Return the (X, Y) coordinate for the center point of the cell that contains the specified text.  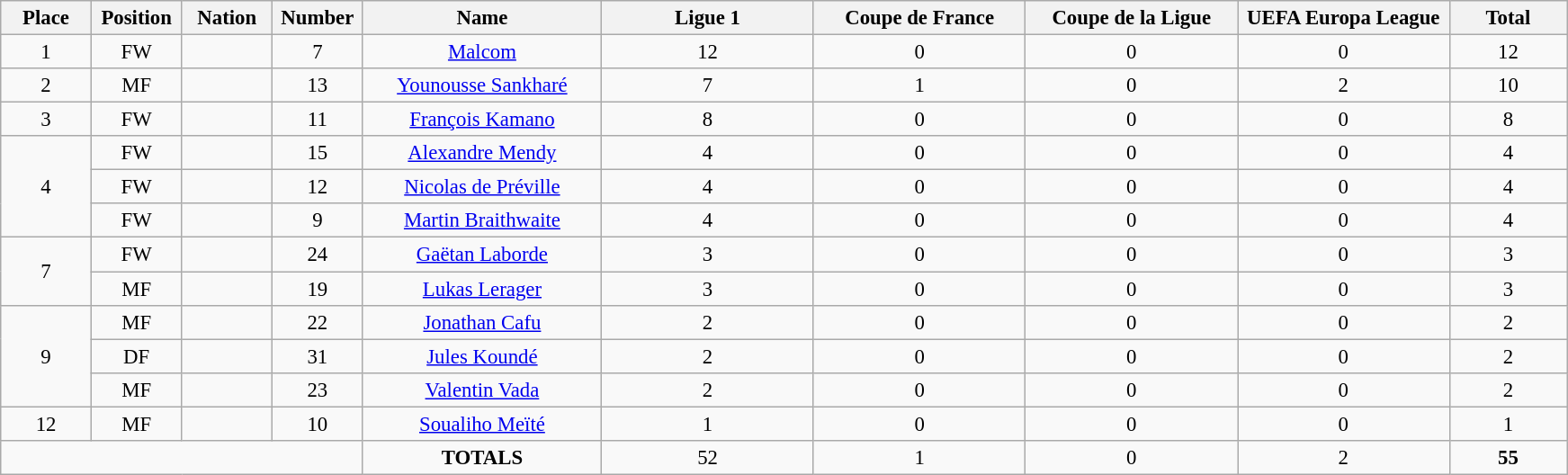
Lukas Lerager (482, 289)
Coupe de France (919, 18)
DF (137, 356)
24 (318, 255)
Martin Braithwaite (482, 220)
22 (318, 322)
Nation (227, 18)
Place (47, 18)
Name (482, 18)
UEFA Europa League (1344, 18)
Total (1508, 18)
31 (318, 356)
52 (708, 458)
Younousse Sankharé (482, 85)
15 (318, 153)
François Kamano (482, 120)
Soualiho Meïté (482, 424)
Valentin Vada (482, 390)
Position (137, 18)
Jules Koundé (482, 356)
Nicolas de Préville (482, 187)
Gaëtan Laborde (482, 255)
55 (1508, 458)
Number (318, 18)
Coupe de la Ligue (1132, 18)
Alexandre Mendy (482, 153)
Ligue 1 (708, 18)
TOTALS (482, 458)
13 (318, 85)
Malcom (482, 52)
19 (318, 289)
23 (318, 390)
Jonathan Cafu (482, 322)
11 (318, 120)
